Capture the cell that displays the provided text and extract its [X, Y] central coordinate. 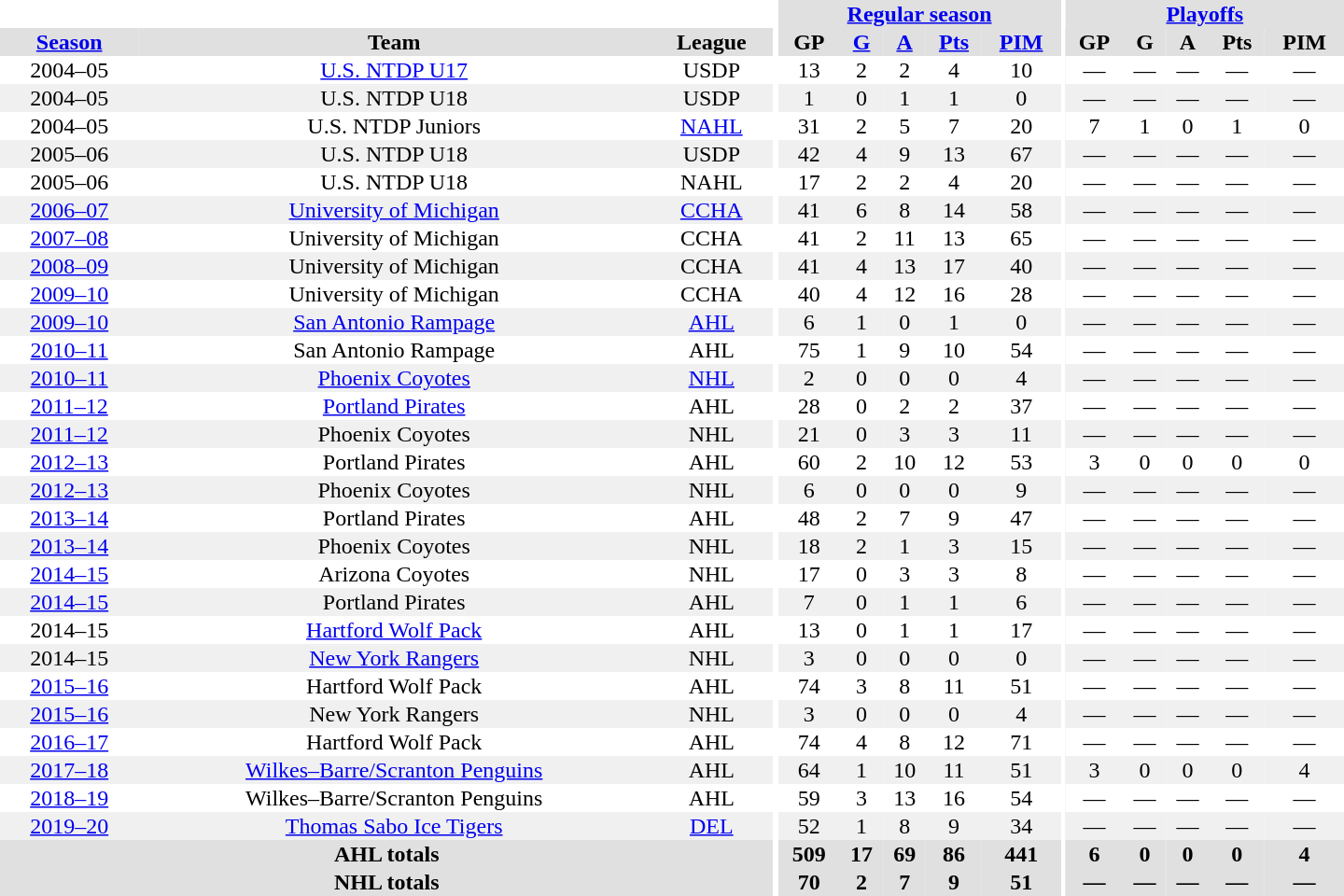
67 [1021, 154]
Arizona Coyotes [394, 574]
59 [809, 798]
53 [1021, 462]
5 [904, 126]
71 [1021, 742]
League [711, 42]
2006–07 [69, 210]
37 [1021, 406]
70 [809, 882]
48 [809, 518]
2019–20 [69, 826]
Team [394, 42]
86 [954, 854]
2007–08 [69, 238]
NHL totals [386, 882]
18 [809, 546]
2016–17 [69, 742]
2008–09 [69, 266]
64 [809, 770]
60 [809, 462]
14 [954, 210]
15 [1021, 546]
31 [809, 126]
21 [809, 434]
Thomas Sabo Ice Tigers [394, 826]
69 [904, 854]
Playoffs [1205, 14]
42 [809, 154]
52 [809, 826]
Regular season [920, 14]
U.S. NTDP Juniors [394, 126]
U.S. NTDP U17 [394, 70]
AHL totals [386, 854]
DEL [711, 826]
2018–19 [69, 798]
Season [69, 42]
75 [809, 350]
441 [1021, 854]
509 [809, 854]
2017–18 [69, 770]
47 [1021, 518]
65 [1021, 238]
58 [1021, 210]
34 [1021, 826]
